Extract the (X, Y) coordinate from the center of the cell holding the provided text.  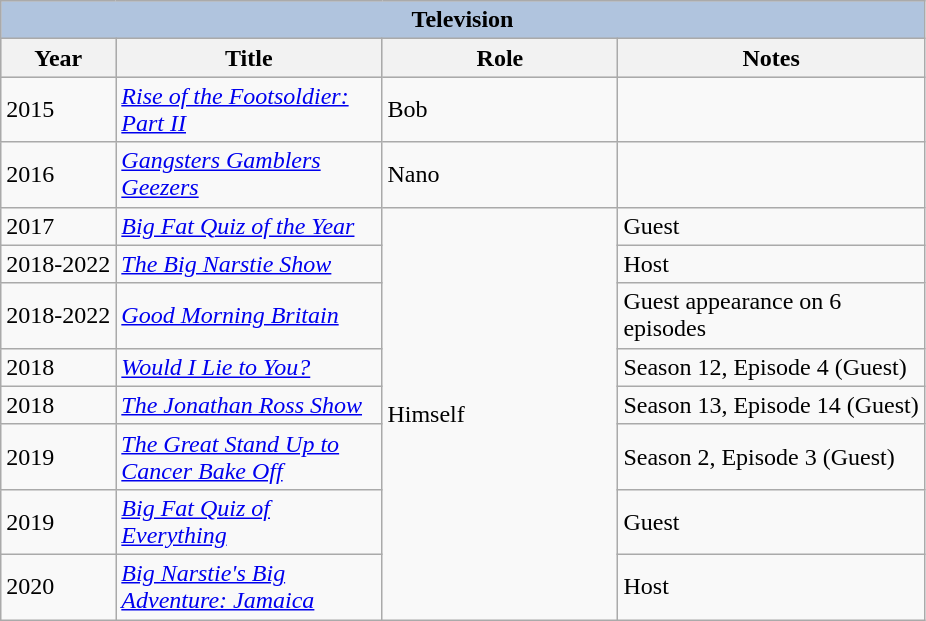
2016 (58, 174)
The Jonathan Ross Show (249, 405)
Notes (771, 58)
Big Fat Quiz of the Year (249, 226)
Season 12, Episode 4 (Guest) (771, 367)
Himself (500, 413)
Would I Lie to You? (249, 367)
Good Morning Britain (249, 316)
Television (463, 20)
The Big Narstie Show (249, 264)
Season 13, Episode 14 (Guest) (771, 405)
Title (249, 58)
Role (500, 58)
Rise of the Footsoldier: Part II (249, 110)
Bob (500, 110)
2020 (58, 586)
2017 (58, 226)
2015 (58, 110)
Season 2, Episode 3 (Guest) (771, 456)
Big Narstie's Big Adventure: Jamaica (249, 586)
The Great Stand Up to Cancer Bake Off (249, 456)
Year (58, 58)
Big Fat Quiz of Everything (249, 522)
Guest appearance on 6episodes (771, 316)
Gangsters Gamblers Geezers (249, 174)
Nano (500, 174)
